Search for the cell housing the specified text and yield its (x, y) center coordinate. 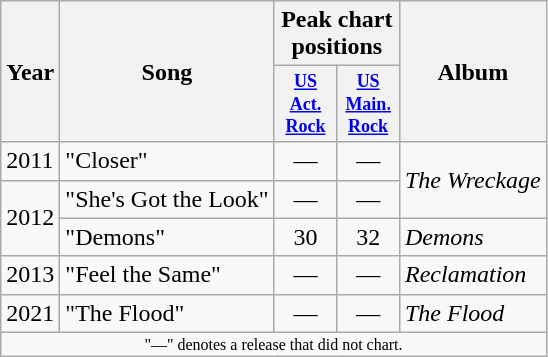
"Demons" (167, 237)
"—" denotes a release that did not chart. (274, 344)
"The Flood" (167, 313)
Reclamation (472, 275)
"Closer" (167, 161)
Year (30, 72)
USAct. Rock (306, 104)
USMain. Rock (368, 104)
"She's Got the Look" (167, 199)
2011 (30, 161)
2012 (30, 218)
The Flood (472, 313)
Song (167, 72)
The Wreckage (472, 180)
"Feel the Same" (167, 275)
Peak chart positions (336, 34)
2013 (30, 275)
Demons (472, 237)
32 (368, 237)
2021 (30, 313)
30 (306, 237)
Album (472, 72)
